From the cell containing the given text, extract its center point as [X, Y] coordinate. 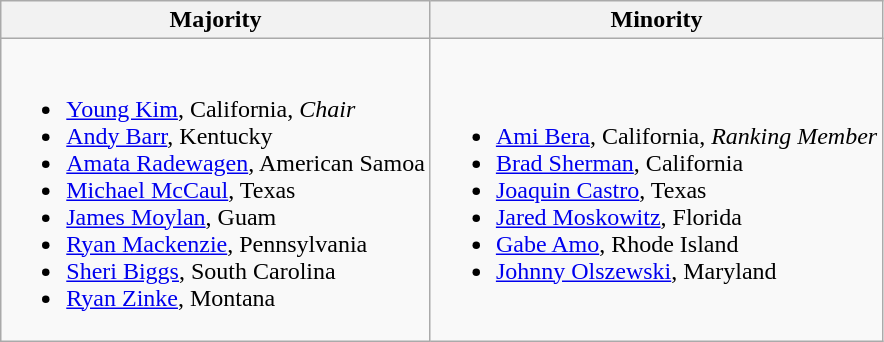
Minority [656, 20]
Majority [216, 20]
